Identify which cell holds the provided text, then report its [x, y] central coordinate. 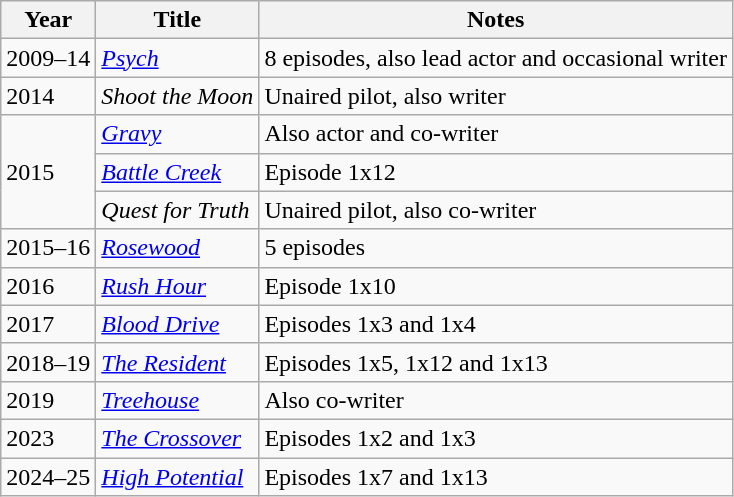
Gravy [178, 134]
Unaired pilot, also writer [496, 96]
Episodes 1x2 and 1x3 [496, 438]
2024–25 [48, 477]
2015–16 [48, 248]
Episode 1x10 [496, 286]
Shoot the Moon [178, 96]
Notes [496, 20]
Also co-writer [496, 400]
2015 [48, 172]
Blood Drive [178, 324]
Rush Hour [178, 286]
Also actor and co-writer [496, 134]
The Resident [178, 362]
Episode 1x12 [496, 172]
Episodes 1x7 and 1x13 [496, 477]
2017 [48, 324]
2016 [48, 286]
2009–14 [48, 58]
Episodes 1x3 and 1x4 [496, 324]
Year [48, 20]
2018–19 [48, 362]
2019 [48, 400]
Psych [178, 58]
Rosewood [178, 248]
The Crossover [178, 438]
Quest for Truth [178, 210]
2023 [48, 438]
Title [178, 20]
Battle Creek [178, 172]
5 episodes [496, 248]
Treehouse [178, 400]
Episodes 1x5, 1x12 and 1x13 [496, 362]
High Potential [178, 477]
Unaired pilot, also co-writer [496, 210]
8 episodes, also lead actor and occasional writer [496, 58]
2014 [48, 96]
